Output the (X, Y) coordinate of the center of the cell containing the given text.  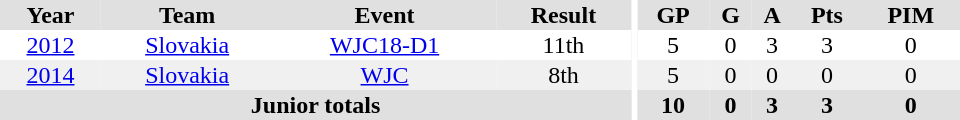
2014 (50, 75)
G (730, 15)
Year (50, 15)
10 (673, 105)
WJC18-D1 (384, 45)
2012 (50, 45)
WJC (384, 75)
Event (384, 15)
11th (564, 45)
Team (187, 15)
Junior totals (316, 105)
GP (673, 15)
PIM (911, 15)
Pts (826, 15)
A (772, 15)
Result (564, 15)
8th (564, 75)
